Capture the cell that displays the provided text and extract its [X, Y] central coordinate. 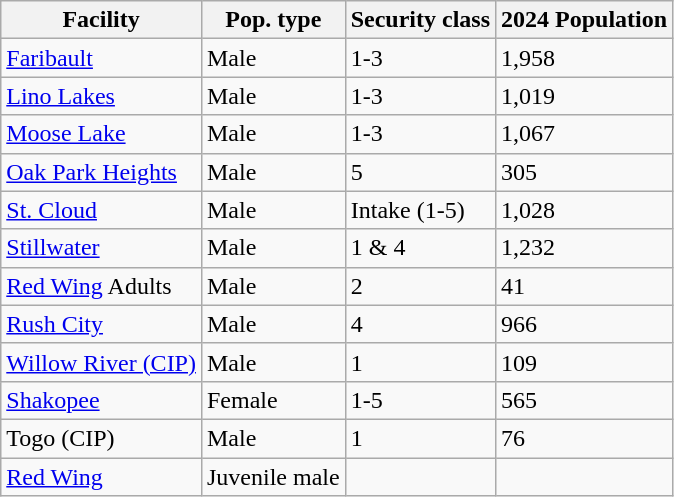
2 [420, 286]
Red Wing Adults [102, 286]
1,958 [584, 58]
2024 Population [584, 20]
Lino Lakes [102, 96]
Intake (1-5) [420, 210]
Pop. type [273, 20]
Red Wing [102, 477]
1,019 [584, 96]
Female [273, 400]
Willow River (CIP) [102, 362]
Faribault [102, 58]
Security class [420, 20]
Stillwater [102, 248]
305 [584, 172]
1 & 4 [420, 248]
4 [420, 324]
109 [584, 362]
1-5 [420, 400]
Facility [102, 20]
76 [584, 438]
St. Cloud [102, 210]
Rush City [102, 324]
1,067 [584, 134]
1,232 [584, 248]
Shakopee [102, 400]
565 [584, 400]
41 [584, 286]
Moose Lake [102, 134]
Juvenile male [273, 477]
5 [420, 172]
Togo (CIP) [102, 438]
1,028 [584, 210]
966 [584, 324]
Oak Park Heights [102, 172]
